Provide the [x, y] coordinate of the cell's center where the given text is located.  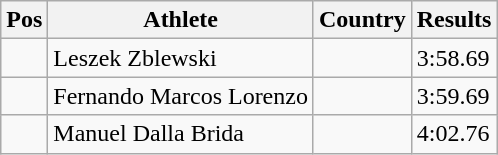
Fernando Marcos Lorenzo [181, 96]
3:58.69 [454, 58]
Results [454, 20]
Athlete [181, 20]
Pos [24, 20]
4:02.76 [454, 134]
Manuel Dalla Brida [181, 134]
Leszek Zblewski [181, 58]
3:59.69 [454, 96]
Country [362, 20]
